Locate the cell with the specified text and output its (x, y) center coordinate. 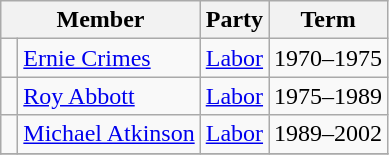
Party (234, 20)
1989–2002 (328, 134)
1970–1975 (328, 58)
Michael Atkinson (109, 134)
Term (328, 20)
1975–1989 (328, 96)
Roy Abbott (109, 96)
Ernie Crimes (109, 58)
Member (100, 20)
